From the cell containing the given text, extract its center point as (x, y) coordinate. 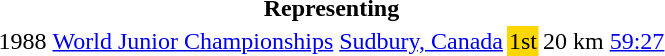
1st (522, 41)
20 km (574, 41)
Sudbury, Canada (422, 41)
World Junior Championships (193, 41)
